Output the (x, y) coordinate of the center of the cell containing the given text.  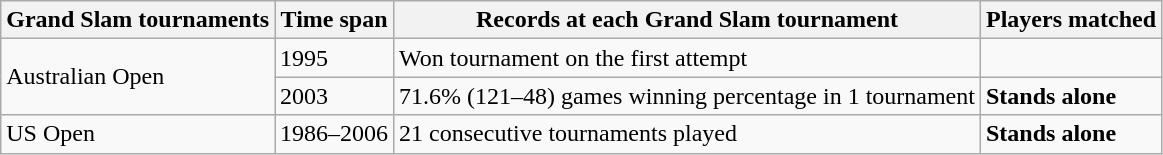
2003 (334, 96)
1995 (334, 58)
Won tournament on the first attempt (688, 58)
71.6% (121–48) games winning percentage in 1 tournament (688, 96)
Time span (334, 20)
US Open (138, 134)
1986–2006 (334, 134)
21 consecutive tournaments played (688, 134)
Australian Open (138, 77)
Players matched (1070, 20)
Records at each Grand Slam tournament (688, 20)
Grand Slam tournaments (138, 20)
